Locate the cell with the specified text and output its [X, Y] center coordinate. 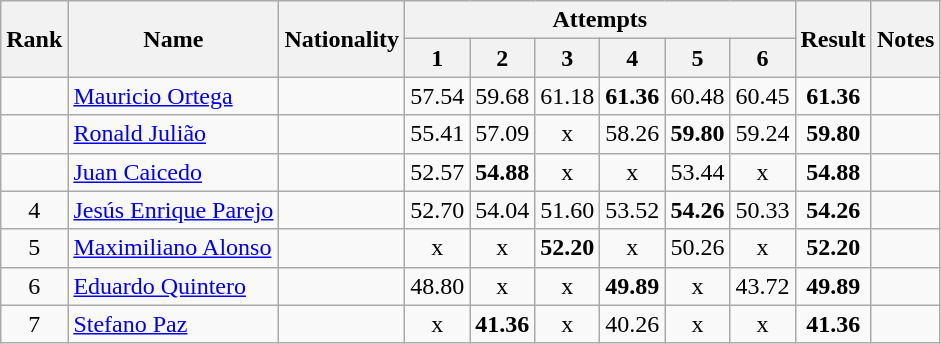
Eduardo Quintero [174, 286]
53.44 [698, 172]
52.70 [438, 210]
48.80 [438, 286]
Maximiliano Alonso [174, 248]
Rank [34, 39]
40.26 [632, 324]
3 [568, 58]
2 [502, 58]
Nationality [342, 39]
54.04 [502, 210]
Stefano Paz [174, 324]
57.09 [502, 134]
50.33 [762, 210]
55.41 [438, 134]
Ronald Julião [174, 134]
59.24 [762, 134]
43.72 [762, 286]
51.60 [568, 210]
Attempts [600, 20]
Juan Caicedo [174, 172]
7 [34, 324]
52.57 [438, 172]
57.54 [438, 96]
61.18 [568, 96]
Notes [905, 39]
1 [438, 58]
59.68 [502, 96]
50.26 [698, 248]
Jesús Enrique Parejo [174, 210]
Name [174, 39]
53.52 [632, 210]
Result [833, 39]
60.45 [762, 96]
58.26 [632, 134]
60.48 [698, 96]
Mauricio Ortega [174, 96]
